Determine the (x, y) coordinate at the center of the cell enclosing the given text.  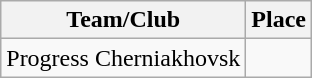
Place (279, 20)
Team/Club (124, 20)
Progress Cherniakhovsk (124, 58)
